Find where the given text appears and provide that cell's center as (X, Y) coordinate. 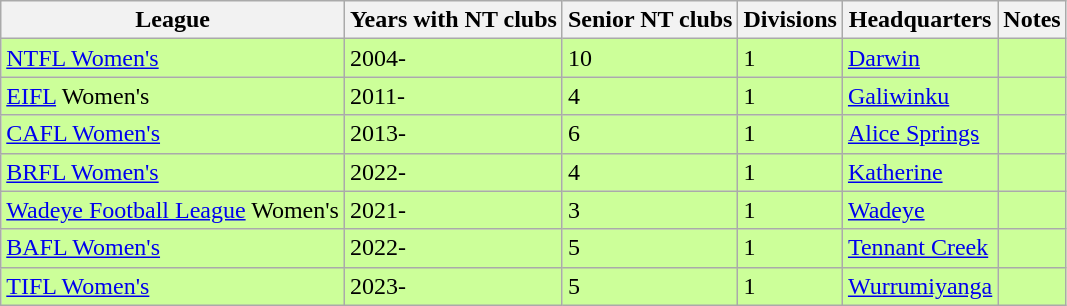
2004- (453, 58)
2011- (453, 96)
Wadeye (920, 210)
Headquarters (920, 20)
NTFL Women's (173, 58)
BRFL Women's (173, 172)
Wurrumiyanga (920, 286)
Notes (1032, 20)
Senior NT clubs (650, 20)
EIFL Women's (173, 96)
Galiwinku (920, 96)
10 (650, 58)
Alice Springs (920, 134)
2013- (453, 134)
BAFL Women's (173, 248)
Tennant Creek (920, 248)
Katherine (920, 172)
CAFL Women's (173, 134)
3 (650, 210)
Years with NT clubs (453, 20)
2023- (453, 286)
2021- (453, 210)
Wadeye Football League Women's (173, 210)
6 (650, 134)
TIFL Women's (173, 286)
League (173, 20)
Divisions (790, 20)
Darwin (920, 58)
